Search for the cell housing the specified text and yield its [x, y] center coordinate. 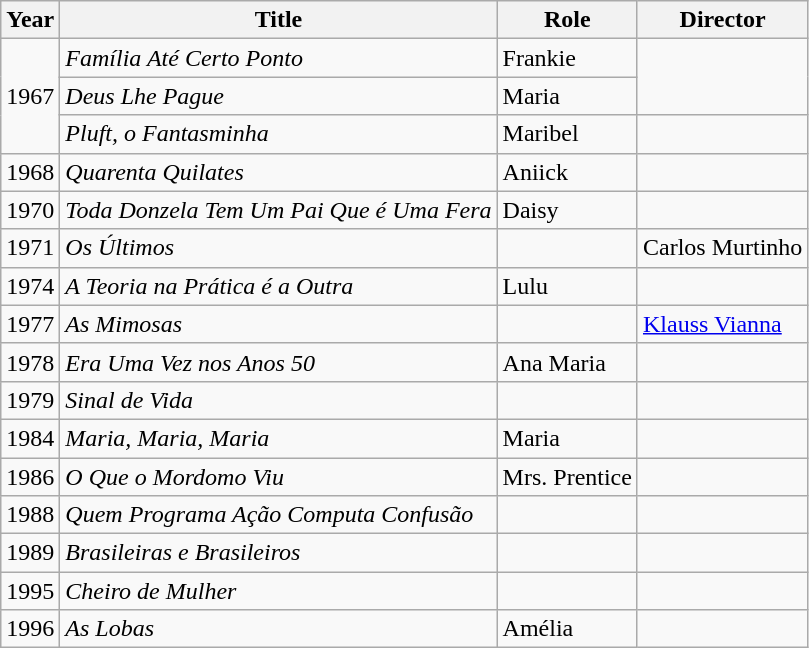
1974 [30, 286]
O Que o Mordomo Viu [278, 477]
Os Últimos [278, 248]
Família Até Certo Ponto [278, 58]
1989 [30, 553]
1967 [30, 96]
Quarenta Quilates [278, 172]
A Teoria na Prática é a Outra [278, 286]
Director [722, 20]
Toda Donzela Tem Um Pai Que é Uma Fera [278, 210]
Sinal de Vida [278, 400]
Klauss Vianna [722, 324]
Daisy [567, 210]
1968 [30, 172]
1996 [30, 629]
Maria, Maria, Maria [278, 438]
Cheiro de Mulher [278, 591]
Maribel [567, 134]
Carlos Murtinho [722, 248]
Title [278, 20]
Lulu [567, 286]
Year [30, 20]
1986 [30, 477]
1971 [30, 248]
1979 [30, 400]
Ana Maria [567, 362]
1984 [30, 438]
Brasileiras e Brasileiros [278, 553]
1970 [30, 210]
Era Uma Vez nos Anos 50 [278, 362]
As Lobas [278, 629]
Aniick [567, 172]
Amélia [567, 629]
Deus Lhe Pague [278, 96]
1995 [30, 591]
Role [567, 20]
Frankie [567, 58]
Mrs. Prentice [567, 477]
1977 [30, 324]
Quem Programa Ação Computa Confusão [278, 515]
1988 [30, 515]
1978 [30, 362]
Pluft, o Fantasminha [278, 134]
As Mimosas [278, 324]
